Search for the cell housing the specified text and yield its [x, y] center coordinate. 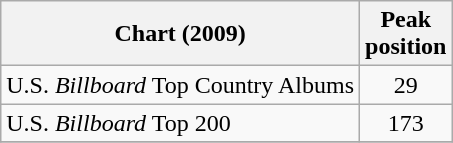
Chart (2009) [180, 34]
Peakposition [406, 34]
U.S. Billboard Top 200 [180, 123]
29 [406, 85]
U.S. Billboard Top Country Albums [180, 85]
173 [406, 123]
